Pinpoint the cell where the given text exists, returning its (x, y) midpoint coordinate. 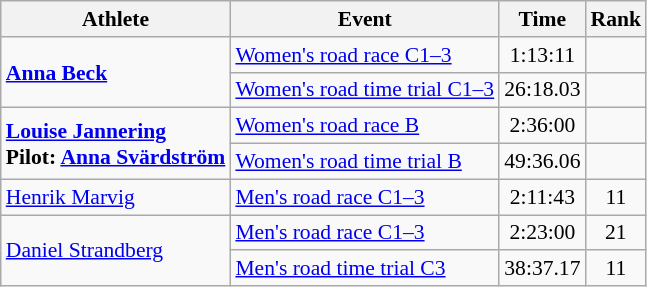
2:23:00 (542, 233)
1:13:11 (542, 55)
21 (616, 233)
49:36.06 (542, 162)
Henrik Marvig (116, 197)
2:36:00 (542, 126)
38:37.17 (542, 269)
Women's road race C1–3 (364, 55)
Louise JanneringPilot: Anna Svärdström (116, 144)
Anna Beck (116, 72)
Men's road time trial C3 (364, 269)
Time (542, 19)
Women's road race B (364, 126)
Athlete (116, 19)
Women's road time trial B (364, 162)
Daniel Strandberg (116, 250)
Women's road time trial C1–3 (364, 90)
26:18.03 (542, 90)
2:11:43 (542, 197)
Event (364, 19)
Rank (616, 19)
